Return the [X, Y] coordinate for the center point of the cell that contains the specified text.  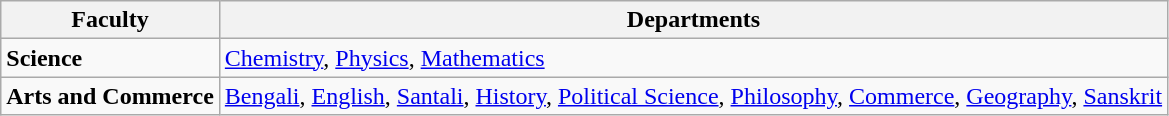
Faculty [110, 20]
Departments [693, 20]
Chemistry, Physics, Mathematics [693, 58]
Science [110, 58]
Bengali, English, Santali, History, Political Science, Philosophy, Commerce, Geography, Sanskrit [693, 96]
Arts and Commerce [110, 96]
